Determine the (x, y) coordinate at the center of the cell enclosing the given text.  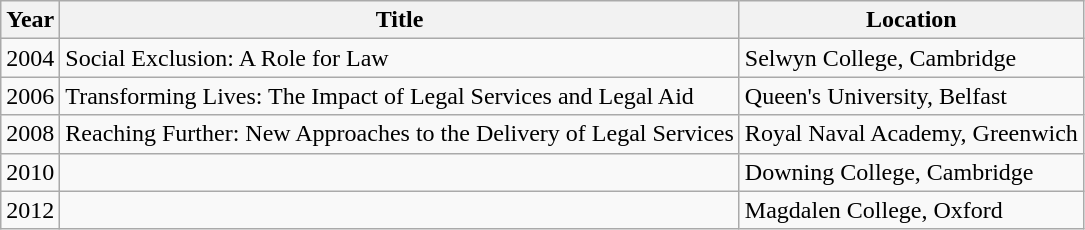
2004 (30, 58)
Queen's University, Belfast (911, 96)
2012 (30, 210)
2006 (30, 96)
Royal Naval Academy, Greenwich (911, 134)
Location (911, 20)
Downing College, Cambridge (911, 172)
Magdalen College, Oxford (911, 210)
Reaching Further: New Approaches to the Delivery of Legal Services (400, 134)
2008 (30, 134)
Social Exclusion: A Role for Law (400, 58)
2010 (30, 172)
Selwyn College, Cambridge (911, 58)
Transforming Lives: The Impact of Legal Services and Legal Aid (400, 96)
Year (30, 20)
Title (400, 20)
